For the text-containing cell, return its midpoint in (x, y) coordinate format. 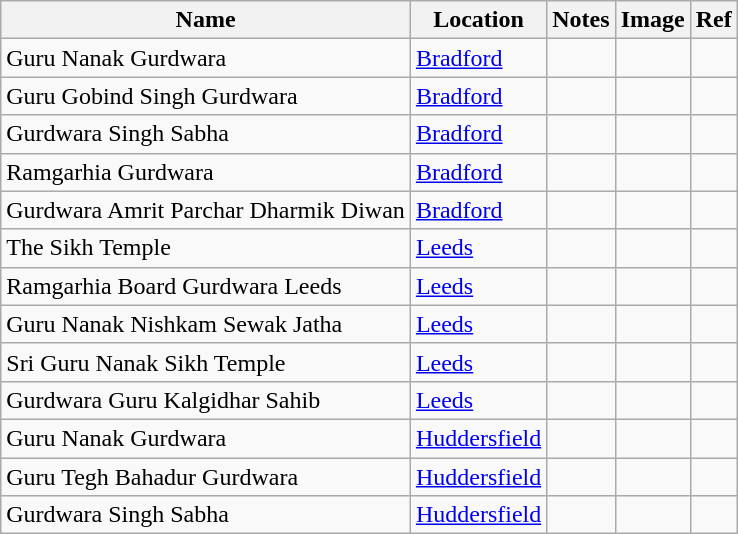
The Sikh Temple (206, 248)
Guru Gobind Singh Gurdwara (206, 96)
Ref (714, 20)
Image (652, 20)
Guru Tegh Bahadur Gurdwara (206, 477)
Gurdwara Guru Kalgidhar Sahib (206, 400)
Sri Guru Nanak Sikh Temple (206, 362)
Guru Nanak Nishkam Sewak Jatha (206, 324)
Ramgarhia Gurdwara (206, 172)
Location (478, 20)
Ramgarhia Board Gurdwara Leeds (206, 286)
Name (206, 20)
Notes (581, 20)
Gurdwara Amrit Parchar Dharmik Diwan (206, 210)
